From the cell containing the given text, extract its center point as (x, y) coordinate. 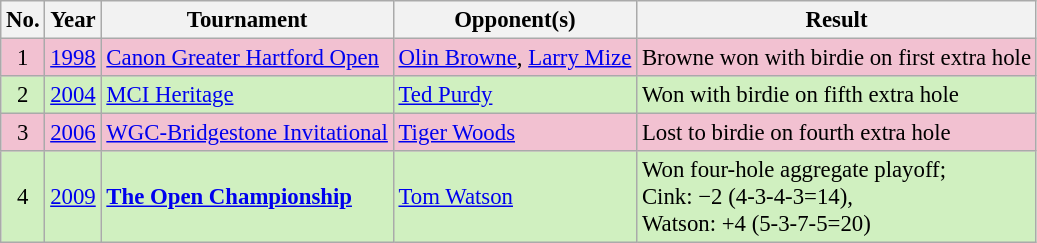
2 (23, 95)
Year (73, 20)
The Open Championship (247, 197)
WGC-Bridgestone Invitational (247, 133)
MCI Heritage (247, 95)
Won four-hole aggregate playoff;Cink: −2 (4-3-4-3=14),Watson: +4 (5-3-7-5=20) (837, 197)
Ted Purdy (514, 95)
Opponent(s) (514, 20)
Canon Greater Hartford Open (247, 58)
Lost to birdie on fourth extra hole (837, 133)
Olin Browne, Larry Mize (514, 58)
No. (23, 20)
Result (837, 20)
2006 (73, 133)
2004 (73, 95)
4 (23, 197)
3 (23, 133)
Tom Watson (514, 197)
Tiger Woods (514, 133)
Browne won with birdie on first extra hole (837, 58)
2009 (73, 197)
1 (23, 58)
Tournament (247, 20)
Won with birdie on fifth extra hole (837, 95)
1998 (73, 58)
